Determine the (x, y) coordinate at the center of the cell enclosing the given text.  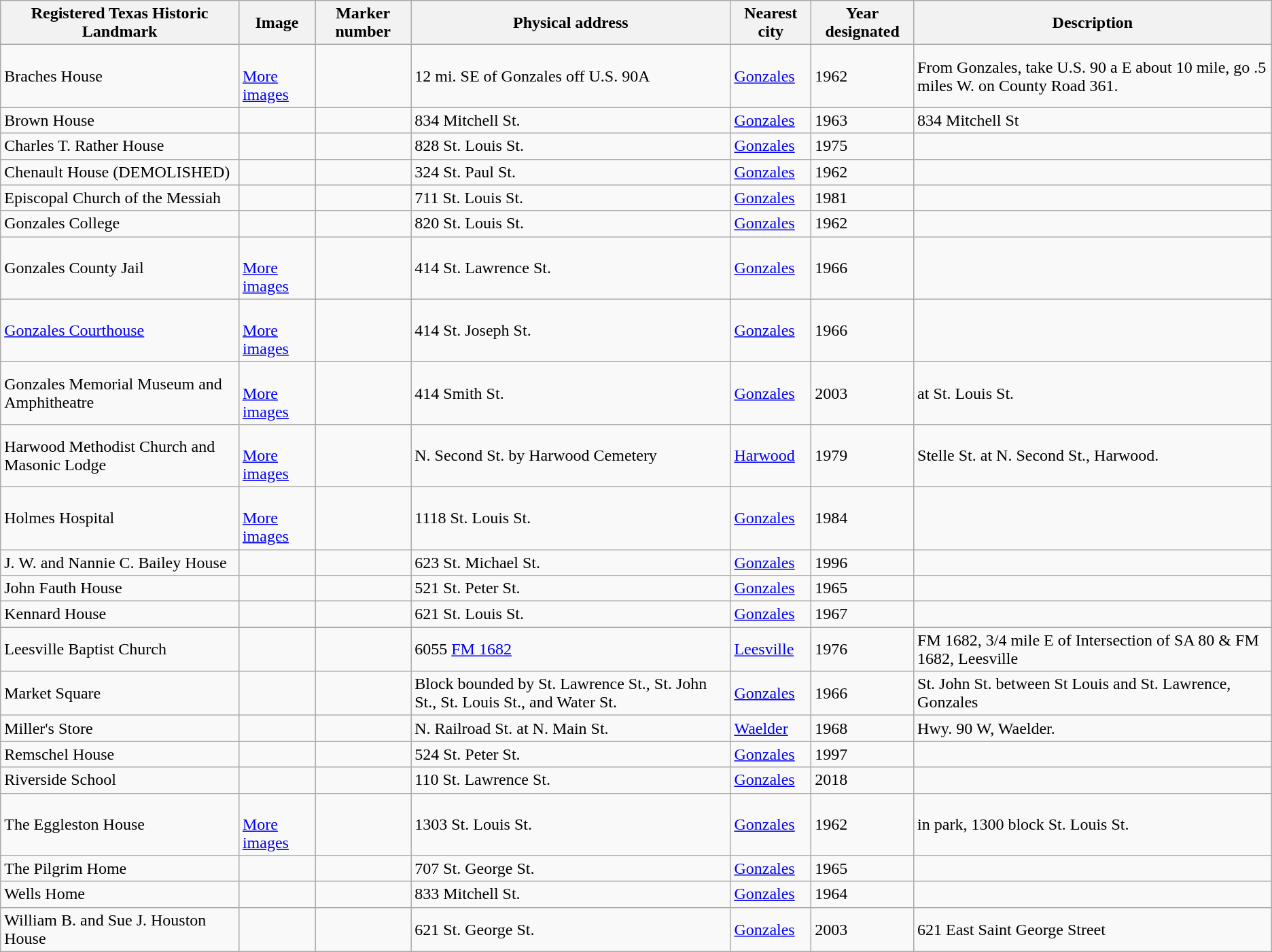
Nearest city (771, 23)
1979 (863, 455)
1118 St. Louis St. (571, 518)
414 St. Lawrence St. (571, 268)
414 St. Joseph St. (571, 330)
1997 (863, 754)
621 St. George St. (571, 930)
Block bounded by St. Lawrence St., St. John St., St. Louis St., and Water St. (571, 693)
1964 (863, 894)
Leesville (771, 650)
707 St. George St. (571, 868)
St. John St. between St Louis and St. Lawrence, Gonzales (1093, 693)
1975 (863, 146)
414 Smith St. (571, 393)
1984 (863, 518)
Gonzales County Jail (120, 268)
Charles T. Rather House (120, 146)
2018 (863, 780)
Riverside School (120, 780)
Description (1093, 23)
1976 (863, 650)
Harwood (771, 455)
Kennard House (120, 614)
Stelle St. at N. Second St., Harwood. (1093, 455)
Episcopal Church of the Messiah (120, 198)
12 mi. SE of Gonzales off U.S. 90A (571, 76)
524 St. Peter St. (571, 754)
Brown House (120, 120)
833 Mitchell St. (571, 894)
William B. and Sue J. Houston House (120, 930)
Holmes Hospital (120, 518)
Year designated (863, 23)
828 St. Louis St. (571, 146)
at St. Louis St. (1093, 393)
in park, 1300 block St. Louis St. (1093, 824)
Image (277, 23)
Market Square (120, 693)
Waelder (771, 728)
Marker number (363, 23)
Chenault House (DEMOLISHED) (120, 172)
1968 (863, 728)
Miller's Store (120, 728)
Remschel House (120, 754)
1967 (863, 614)
John Fauth House (120, 588)
521 St. Peter St. (571, 588)
From Gonzales, take U.S. 90 a E about 10 mile, go .5 miles W. on County Road 361. (1093, 76)
The Eggleston House (120, 824)
1981 (863, 198)
N. Second St. by Harwood Cemetery (571, 455)
820 St. Louis St. (571, 224)
Gonzales College (120, 224)
110 St. Lawrence St. (571, 780)
Physical address (571, 23)
The Pilgrim Home (120, 868)
Gonzales Courthouse (120, 330)
1996 (863, 562)
623 St. Michael St. (571, 562)
621 East Saint George Street (1093, 930)
6055 FM 1682 (571, 650)
Braches House (120, 76)
1303 St. Louis St. (571, 824)
Leesville Baptist Church (120, 650)
J. W. and Nannie C. Bailey House (120, 562)
N. Railroad St. at N. Main St. (571, 728)
621 St. Louis St. (571, 614)
834 Mitchell St (1093, 120)
1963 (863, 120)
711 St. Louis St. (571, 198)
FM 1682, 3/4 mile E of Intersection of SA 80 & FM 1682, Leesville (1093, 650)
834 Mitchell St. (571, 120)
Gonzales Memorial Museum and Amphitheatre (120, 393)
324 St. Paul St. (571, 172)
Hwy. 90 W, Waelder. (1093, 728)
Harwood Methodist Church and Masonic Lodge (120, 455)
Wells Home (120, 894)
Registered Texas Historic Landmark (120, 23)
